Return the (x, y) coordinate for the center point of the cell that contains the specified text.  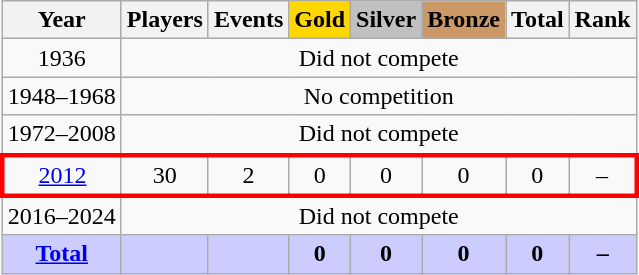
2016–2024 (62, 216)
1936 (62, 58)
2 (248, 174)
Players (164, 20)
1972–2008 (62, 135)
1948–1968 (62, 96)
Bronze (464, 20)
30 (164, 174)
Events (248, 20)
Silver (386, 20)
No competition (378, 96)
2012 (62, 174)
Gold (320, 20)
Year (62, 20)
Rank (602, 20)
